Extract the [X, Y] coordinate from the center of the cell holding the provided text.  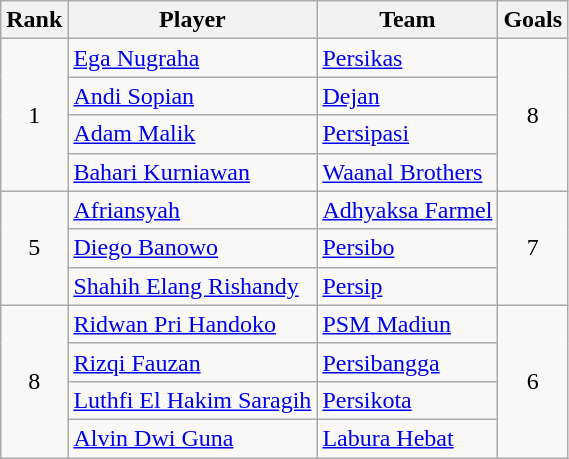
Adhyaksa Farmel [408, 210]
Waanal Brothers [408, 172]
Diego Banowo [192, 248]
7 [533, 248]
1 [34, 115]
Rank [34, 20]
Persikota [408, 400]
Afriansyah [192, 210]
6 [533, 381]
Dejan [408, 96]
Adam Malik [192, 134]
Player [192, 20]
5 [34, 248]
Ridwan Pri Handoko [192, 324]
Persikas [408, 58]
Goals [533, 20]
Andi Sopian [192, 96]
Alvin Dwi Guna [192, 438]
Ega Nugraha [192, 58]
Shahih Elang Rishandy [192, 286]
Persipasi [408, 134]
Persip [408, 286]
Labura Hebat [408, 438]
Persibo [408, 248]
Rizqi Fauzan [192, 362]
Bahari Kurniawan [192, 172]
Luthfi El Hakim Saragih [192, 400]
Persibangga [408, 362]
PSM Madiun [408, 324]
Team [408, 20]
